Provide the (X, Y) coordinate of the cell's center where the given text is located.  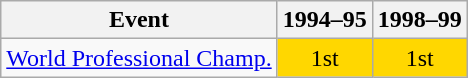
World Professional Champ. (139, 58)
1998–99 (420, 20)
Event (139, 20)
1994–95 (324, 20)
